Identify which cell holds the provided text, then report its (x, y) central coordinate. 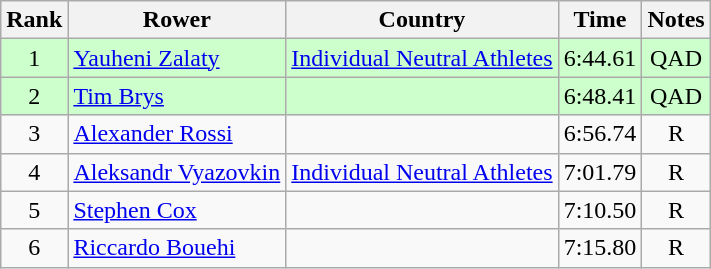
Rower (177, 20)
6 (34, 248)
3 (34, 134)
6:56.74 (600, 134)
7:15.80 (600, 248)
Rank (34, 20)
Stephen Cox (177, 210)
6:48.41 (600, 96)
Country (422, 20)
Tim Brys (177, 96)
7:10.50 (600, 210)
7:01.79 (600, 172)
2 (34, 96)
Alexander Rossi (177, 134)
Riccardo Bouehi (177, 248)
Notes (676, 20)
4 (34, 172)
Aleksandr Vyazovkin (177, 172)
5 (34, 210)
Time (600, 20)
1 (34, 58)
6:44.61 (600, 58)
Yauheni Zalaty (177, 58)
